Determine the [x, y] coordinate at the center of the cell enclosing the given text.  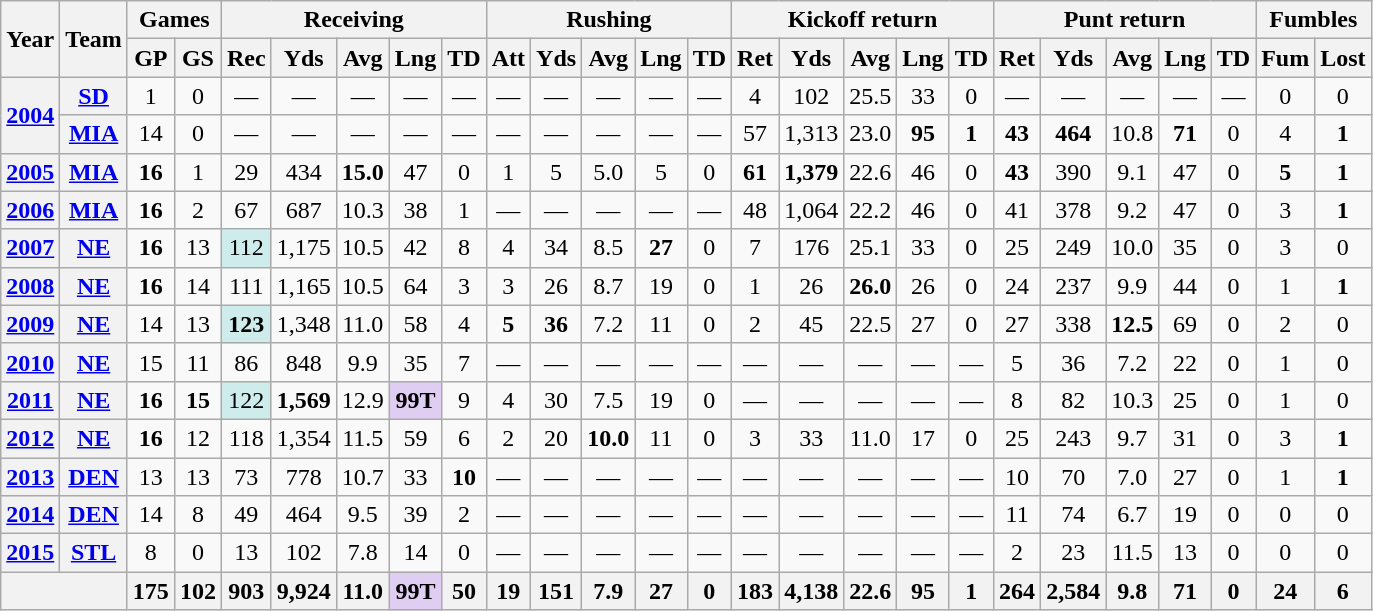
151 [556, 591]
9.2 [1132, 210]
2011 [30, 400]
2013 [30, 477]
9.5 [362, 515]
Att [508, 58]
175 [150, 591]
2009 [30, 324]
67 [246, 210]
2015 [30, 553]
264 [1018, 591]
70 [1074, 477]
9 [464, 400]
390 [1074, 172]
Punt return [1125, 20]
Fumbles [1314, 20]
2010 [30, 362]
Rec [246, 58]
17 [923, 438]
5.0 [608, 172]
9.7 [1132, 438]
12.9 [362, 400]
Lost [1343, 58]
Team [94, 39]
338 [1074, 324]
249 [1074, 248]
1,379 [812, 172]
82 [1074, 400]
Games [174, 20]
2007 [30, 248]
22.5 [870, 324]
30 [556, 400]
29 [246, 172]
22 [1185, 362]
73 [246, 477]
Fum [1286, 58]
1,569 [304, 400]
434 [304, 172]
49 [246, 515]
9.8 [1132, 591]
1,348 [304, 324]
2,584 [1074, 591]
183 [756, 591]
59 [415, 438]
848 [304, 362]
45 [812, 324]
7.0 [1132, 477]
48 [756, 210]
GP [150, 58]
118 [246, 438]
Receiving [354, 20]
8.5 [608, 248]
1,313 [812, 134]
176 [812, 248]
10.7 [362, 477]
2014 [30, 515]
44 [1185, 286]
86 [246, 362]
Kickoff return [863, 20]
38 [415, 210]
31 [1185, 438]
20 [556, 438]
STL [94, 553]
778 [304, 477]
23 [1074, 553]
8.7 [608, 286]
12.5 [1132, 324]
2005 [30, 172]
64 [415, 286]
42 [415, 248]
1,354 [304, 438]
10.8 [1132, 134]
2012 [30, 438]
74 [1074, 515]
15.0 [362, 172]
23.0 [870, 134]
39 [415, 515]
9,924 [304, 591]
12 [198, 438]
41 [1018, 210]
112 [246, 248]
57 [756, 134]
Year [30, 39]
50 [464, 591]
1,165 [304, 286]
25.5 [870, 96]
Rushing [608, 20]
7.8 [362, 553]
111 [246, 286]
25.1 [870, 248]
1,175 [304, 248]
26.0 [870, 286]
243 [1074, 438]
GS [198, 58]
123 [246, 324]
687 [304, 210]
7.9 [608, 591]
58 [415, 324]
903 [246, 591]
2006 [30, 210]
34 [556, 248]
122 [246, 400]
9.1 [1132, 172]
7.5 [608, 400]
6.7 [1132, 515]
2008 [30, 286]
61 [756, 172]
22.2 [870, 210]
4,138 [812, 591]
378 [1074, 210]
2004 [30, 115]
SD [94, 96]
237 [1074, 286]
69 [1185, 324]
1,064 [812, 210]
